For the text-containing cell, return its midpoint in (X, Y) coordinate format. 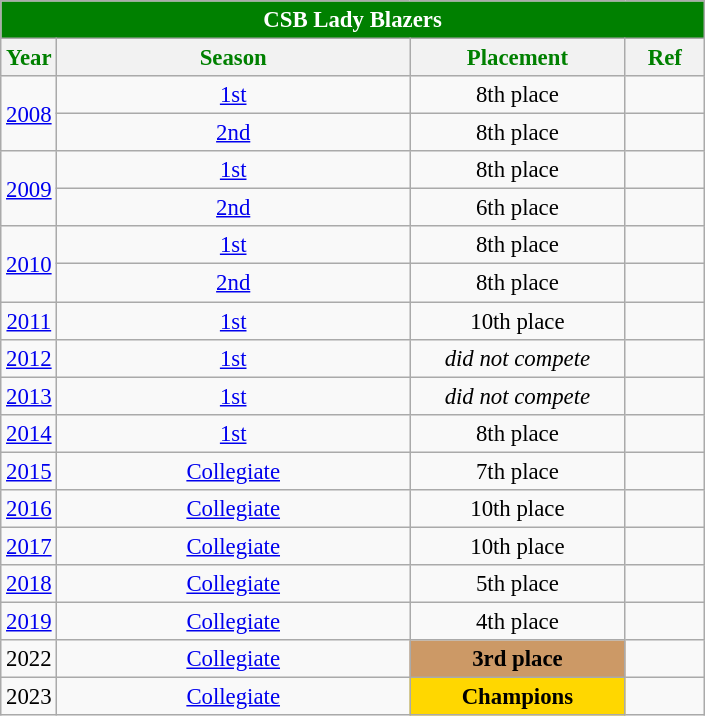
2016 (29, 509)
Ref (664, 58)
CSB Lady Blazers (353, 20)
Year (29, 58)
2014 (29, 433)
2018 (29, 584)
2012 (29, 358)
2013 (29, 396)
2008 (29, 114)
7th place (518, 471)
Season (234, 58)
2019 (29, 621)
2009 (29, 188)
2023 (29, 697)
4th place (518, 621)
Champions (518, 697)
Placement (518, 58)
5th place (518, 584)
2017 (29, 546)
6th place (518, 208)
2011 (29, 321)
2022 (29, 659)
3rd place (518, 659)
2015 (29, 471)
2010 (29, 264)
